From the cell containing the given text, extract its center point as (x, y) coordinate. 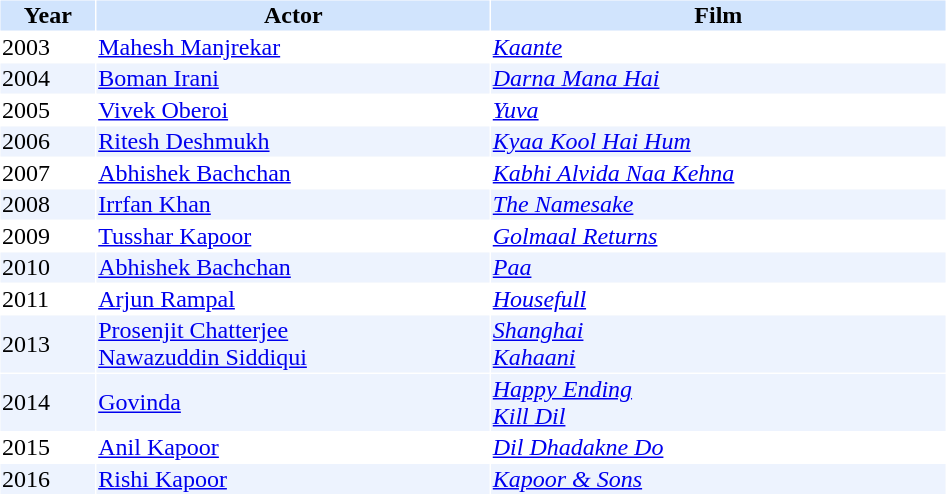
2015 (48, 447)
Kabhi Alvida Naa Kehna (718, 173)
Film (718, 15)
Tusshar Kapoor (294, 236)
Housefull (718, 299)
Kyaa Kool Hai Hum (718, 141)
Year (48, 15)
2005 (48, 110)
Darna Mana Hai (718, 79)
2003 (48, 47)
Irrfan Khan (294, 205)
Anil Kapoor (294, 447)
Mahesh Manjrekar (294, 47)
Actor (294, 15)
Boman Irani (294, 79)
Shanghai Kahaani (718, 344)
2011 (48, 299)
Golmaal Returns (718, 236)
2006 (48, 141)
2008 (48, 205)
Dil Dhadakne Do (718, 447)
2013 (48, 344)
Paa (718, 267)
Yuva (718, 110)
Rishi Kapoor (294, 479)
2016 (48, 479)
2009 (48, 236)
Ritesh Deshmukh (294, 141)
The Namesake (718, 205)
Happy Ending Kill Dil (718, 402)
Govinda (294, 402)
2004 (48, 79)
2014 (48, 402)
2007 (48, 173)
Prosenjit Chatterjee Nawazuddin Siddiqui (294, 344)
Arjun Rampal (294, 299)
2010 (48, 267)
Vivek Oberoi (294, 110)
Kaante (718, 47)
Kapoor & Sons (718, 479)
